Provide the (X, Y) coordinate of the cell's center where the given text is located.  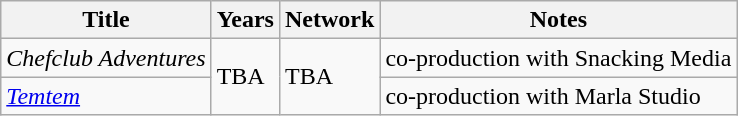
Chefclub Adventures (106, 58)
Network (329, 20)
Notes (558, 20)
co-production with Marla Studio (558, 96)
Temtem (106, 96)
co-production with Snacking Media (558, 58)
Title (106, 20)
Years (245, 20)
